Pinpoint the cell where the given text exists, returning its [x, y] midpoint coordinate. 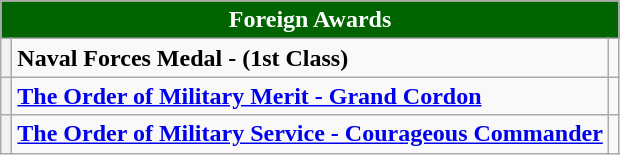
Foreign Awards [310, 20]
The Order of Military Service - Courageous Commander [310, 134]
The Order of Military Merit - Grand Cordon [310, 96]
Naval Forces Medal - (1st Class) [310, 58]
